Identify which cell holds the provided text, then report its [x, y] central coordinate. 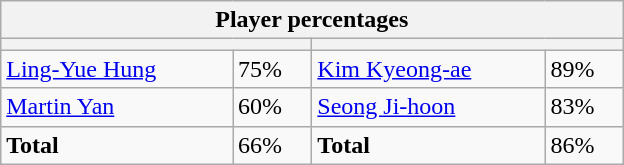
Seong Ji-hoon [428, 107]
86% [584, 145]
60% [272, 107]
66% [272, 145]
Ling-Yue Hung [117, 69]
75% [272, 69]
89% [584, 69]
83% [584, 107]
Player percentages [312, 20]
Kim Kyeong-ae [428, 69]
Martin Yan [117, 107]
